For the text-containing cell, return its midpoint in [x, y] coordinate format. 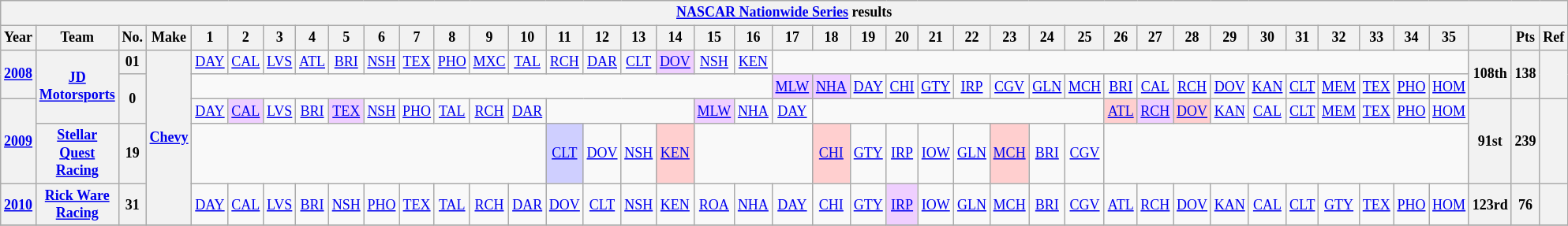
27 [1155, 38]
20 [902, 38]
No. [133, 38]
8 [451, 38]
01 [133, 61]
18 [832, 38]
21 [936, 38]
2008 [19, 74]
123rd [1490, 205]
Stellar Quest Racing [77, 154]
ROA [713, 205]
NASCAR Nationwide Series results [784, 13]
22 [972, 38]
12 [602, 38]
Pts [1525, 38]
28 [1192, 38]
Rick Ware Racing [77, 205]
14 [675, 38]
33 [1376, 38]
4 [312, 38]
Make [169, 38]
Chevy [169, 137]
24 [1047, 38]
2009 [19, 140]
239 [1525, 140]
13 [639, 38]
2010 [19, 205]
5 [346, 38]
30 [1267, 38]
Ref [1554, 38]
16 [754, 38]
JD Motorsports [77, 87]
23 [1009, 38]
17 [792, 38]
138 [1525, 74]
9 [489, 38]
25 [1085, 38]
Team [77, 38]
6 [382, 38]
32 [1339, 38]
34 [1411, 38]
15 [713, 38]
2 [246, 38]
29 [1229, 38]
Year [19, 38]
10 [527, 38]
76 [1525, 205]
91st [1490, 140]
3 [279, 38]
1 [210, 38]
7 [417, 38]
11 [565, 38]
108th [1490, 74]
35 [1449, 38]
0 [133, 98]
MXC [489, 61]
26 [1121, 38]
